Capture the cell that displays the provided text and extract its [x, y] central coordinate. 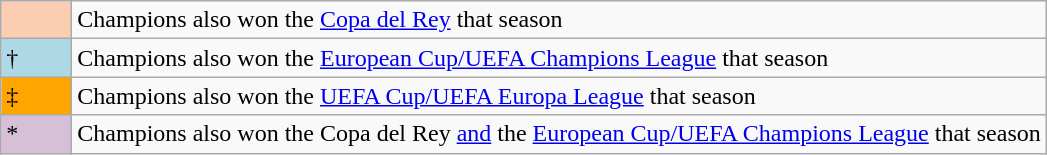
* [36, 134]
Champions also won the European Cup/UEFA Champions League that season [559, 58]
† [36, 58]
Champions also won the Copa del Rey that season [559, 20]
Champions also won the UEFA Cup/UEFA Europa League that season [559, 96]
Champions also won the Copa del Rey and the European Cup/UEFA Champions League that season [559, 134]
‡ [36, 96]
